From the cell containing the given text, extract its center point as [X, Y] coordinate. 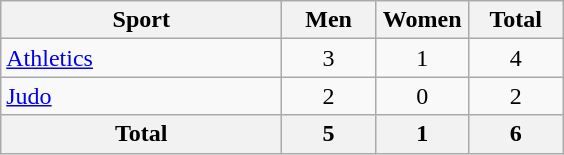
6 [516, 134]
3 [329, 58]
Judo [142, 96]
5 [329, 134]
4 [516, 58]
0 [422, 96]
Men [329, 20]
Sport [142, 20]
Athletics [142, 58]
Women [422, 20]
